Determine the [x, y] coordinate at the center of the cell enclosing the given text.  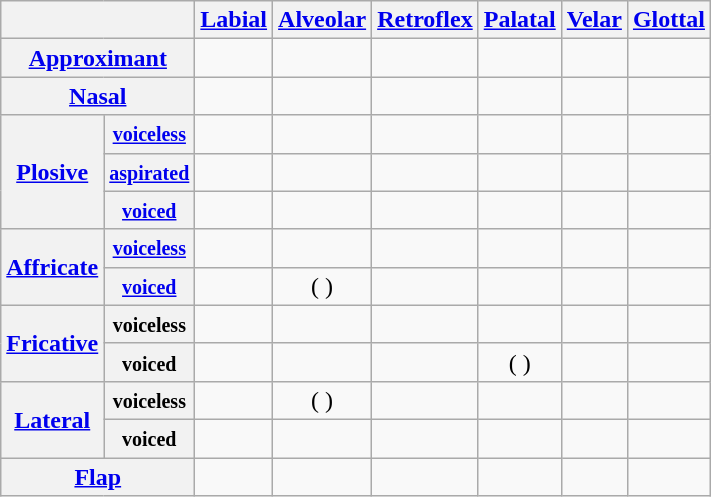
Palatal [520, 20]
Lateral [52, 419]
Approximant [98, 58]
Fricative [52, 343]
aspirated [150, 172]
Glottal [668, 20]
Nasal [98, 96]
Labial [234, 20]
Flap [98, 477]
Retroflex [426, 20]
Alveolar [322, 20]
Affricate [52, 267]
Plosive [52, 172]
Velar [594, 20]
